Locate the cell with the specified text and output its (x, y) center coordinate. 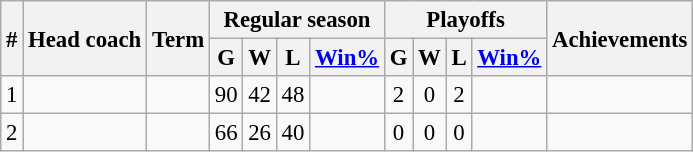
66 (226, 133)
# (12, 38)
Playoffs (465, 20)
Head coach (85, 38)
42 (260, 95)
Term (178, 38)
40 (292, 133)
48 (292, 95)
90 (226, 95)
26 (260, 133)
Achievements (620, 38)
Regular season (298, 20)
1 (12, 95)
